Return the [x, y] coordinate for the center point of the cell that contains the specified text.  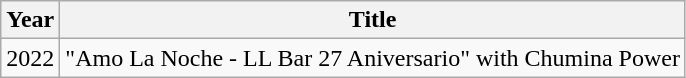
"Amo La Noche - LL Bar 27 Aniversario" with Chumina Power [373, 58]
Title [373, 20]
Year [30, 20]
2022 [30, 58]
